Locate the cell with the specified text and output its (x, y) center coordinate. 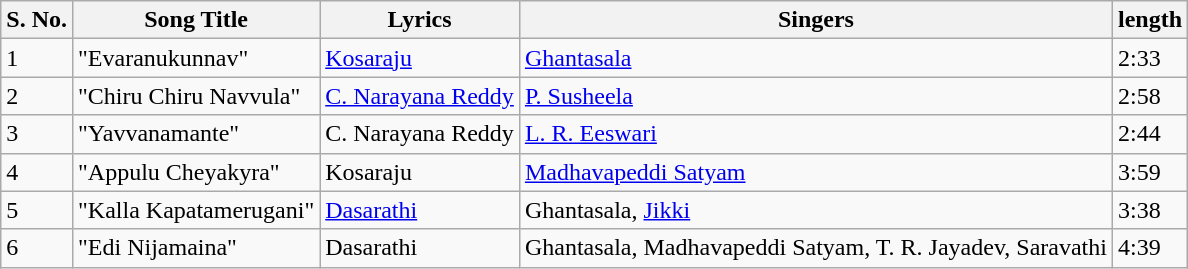
2:44 (1150, 134)
3:38 (1150, 210)
5 (37, 210)
"Yavvanamante" (196, 134)
L. R. Eeswari (816, 134)
Ghantasala, Jikki (816, 210)
length (1150, 20)
3:59 (1150, 172)
Singers (816, 20)
4:39 (1150, 248)
2 (37, 96)
Ghantasala, Madhavapeddi Satyam, T. R. Jayadev, Saravathi (816, 248)
S. No. (37, 20)
Lyrics (420, 20)
"Chiru Chiru Navvula" (196, 96)
"Appulu Cheyakyra" (196, 172)
"Edi Nijamaina" (196, 248)
1 (37, 58)
2:58 (1150, 96)
2:33 (1150, 58)
P. Susheela (816, 96)
"Kalla Kapatamerugani" (196, 210)
6 (37, 248)
4 (37, 172)
3 (37, 134)
"Evaranukunnav" (196, 58)
Song Title (196, 20)
Ghantasala (816, 58)
Madhavapeddi Satyam (816, 172)
